Locate the cell with the specified text and output its (X, Y) center coordinate. 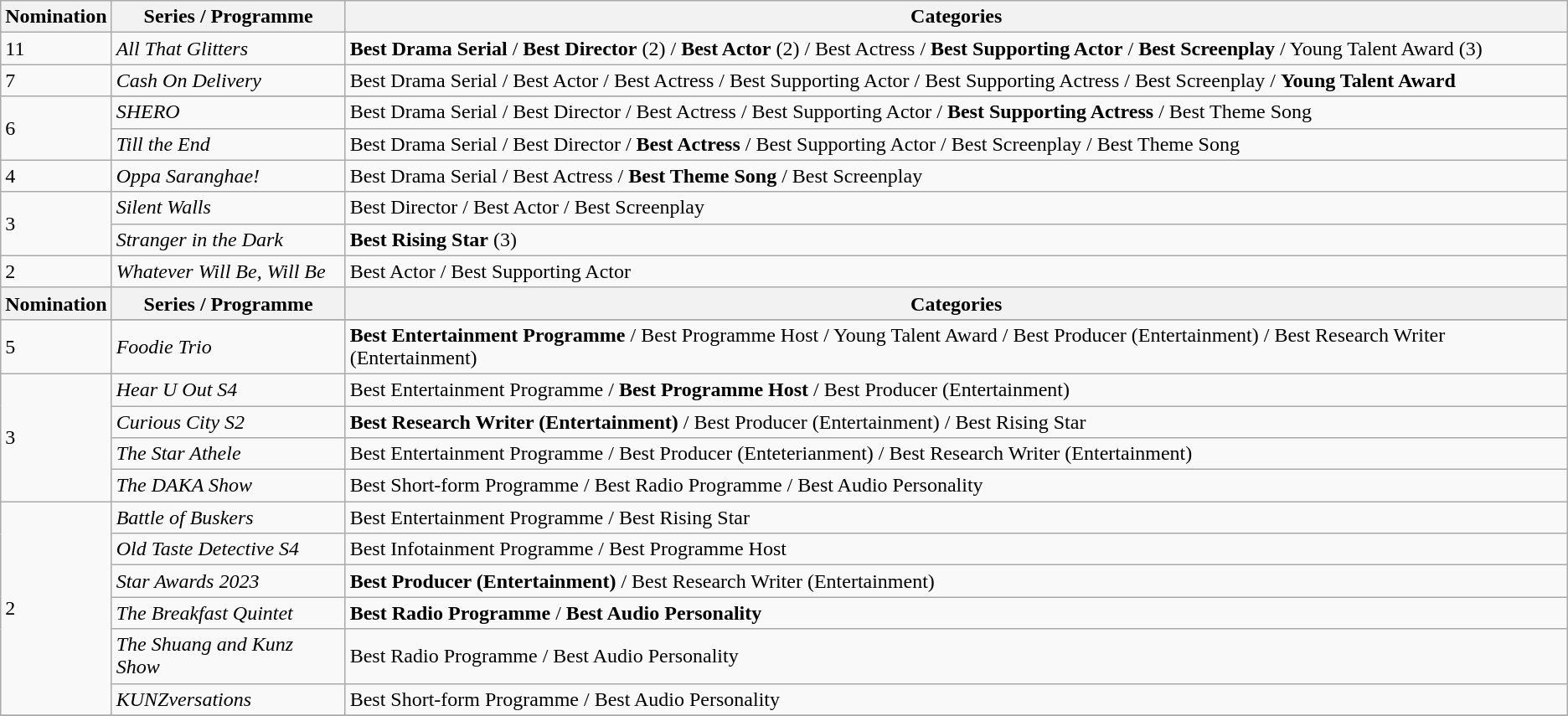
KUNZversations (228, 699)
The Star Athele (228, 454)
Curious City S2 (228, 421)
Best Drama Serial / Best Director (2) / Best Actor (2) / Best Actress / Best Supporting Actor / Best Screenplay / Young Talent Award (3) (957, 49)
Best Director / Best Actor / Best Screenplay (957, 208)
Foodie Trio (228, 347)
Best Actor / Best Supporting Actor (957, 271)
Star Awards 2023 (228, 581)
Battle of Buskers (228, 518)
Old Taste Detective S4 (228, 549)
Best Research Writer (Entertainment) / Best Producer (Entertainment) / Best Rising Star (957, 421)
Best Short-form Programme / Best Audio Personality (957, 699)
Best Entertainment Programme / Best Programme Host / Best Producer (Entertainment) (957, 389)
Best Drama Serial / Best Director / Best Actress / Best Supporting Actor / Best Supporting Actress / Best Theme Song (957, 112)
4 (56, 176)
The Shuang and Kunz Show (228, 657)
Best Short-form Programme / Best Radio Programme / Best Audio Personality (957, 486)
All That Glitters (228, 49)
Best Drama Serial / Best Actor / Best Actress / Best Supporting Actor / Best Supporting Actress / Best Screenplay / Young Talent Award (957, 80)
Best Infotainment Programme / Best Programme Host (957, 549)
Best Entertainment Programme / Best Rising Star (957, 518)
Oppa Saranghae! (228, 176)
11 (56, 49)
SHERO (228, 112)
Best Drama Serial / Best Director / Best Actress / Best Supporting Actor / Best Screenplay / Best Theme Song (957, 144)
Whatever Will Be, Will Be (228, 271)
6 (56, 128)
Best Rising Star (3) (957, 240)
7 (56, 80)
5 (56, 347)
Cash On Delivery (228, 80)
The Breakfast Quintet (228, 613)
Best Entertainment Programme / Best Producer (Enteterianment) / Best Research Writer (Entertainment) (957, 454)
Silent Walls (228, 208)
Best Producer (Entertainment) / Best Research Writer (Entertainment) (957, 581)
Till the End (228, 144)
Best Entertainment Programme / Best Programme Host / Young Talent Award / Best Producer (Entertainment) / Best Research Writer (Entertainment) (957, 347)
Stranger in the Dark (228, 240)
Hear U Out S4 (228, 389)
Best Drama Serial / Best Actress / Best Theme Song / Best Screenplay (957, 176)
The DAKA Show (228, 486)
